Determine the [X, Y] coordinate at the center of the cell enclosing the given text.  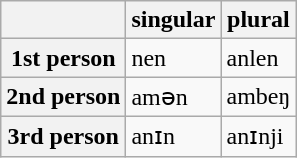
2nd person [64, 97]
anɪnji [258, 136]
anlen [258, 58]
anɪn [174, 136]
amən [174, 97]
3rd person [64, 136]
ambeŋ [258, 97]
plural [258, 20]
singular [174, 20]
1st person [64, 58]
nen [174, 58]
